Output the [X, Y] coordinate of the center of the cell containing the given text.  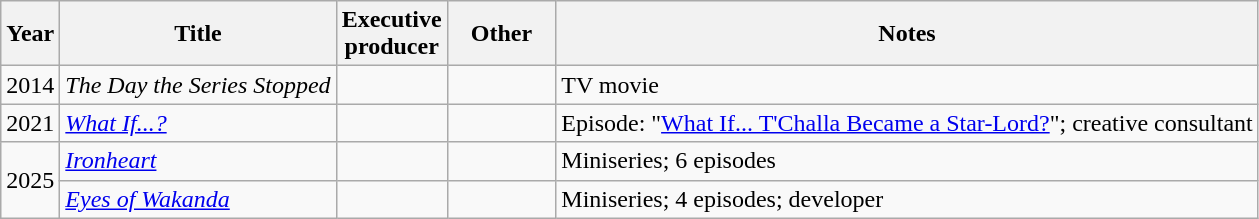
Title [198, 34]
Miniseries; 4 episodes; developer [907, 199]
Ironheart [198, 161]
What If...? [198, 123]
Other [502, 34]
2021 [30, 123]
2025 [30, 180]
Notes [907, 34]
2014 [30, 85]
TV movie [907, 85]
Miniseries; 6 episodes [907, 161]
The Day the Series Stopped [198, 85]
Episode: "What If... T'Challa Became a Star-Lord?"; creative consultant [907, 123]
Executiveproducer [392, 34]
Eyes of Wakanda [198, 199]
Year [30, 34]
